Find where the given text appears and provide that cell's center as (x, y) coordinate. 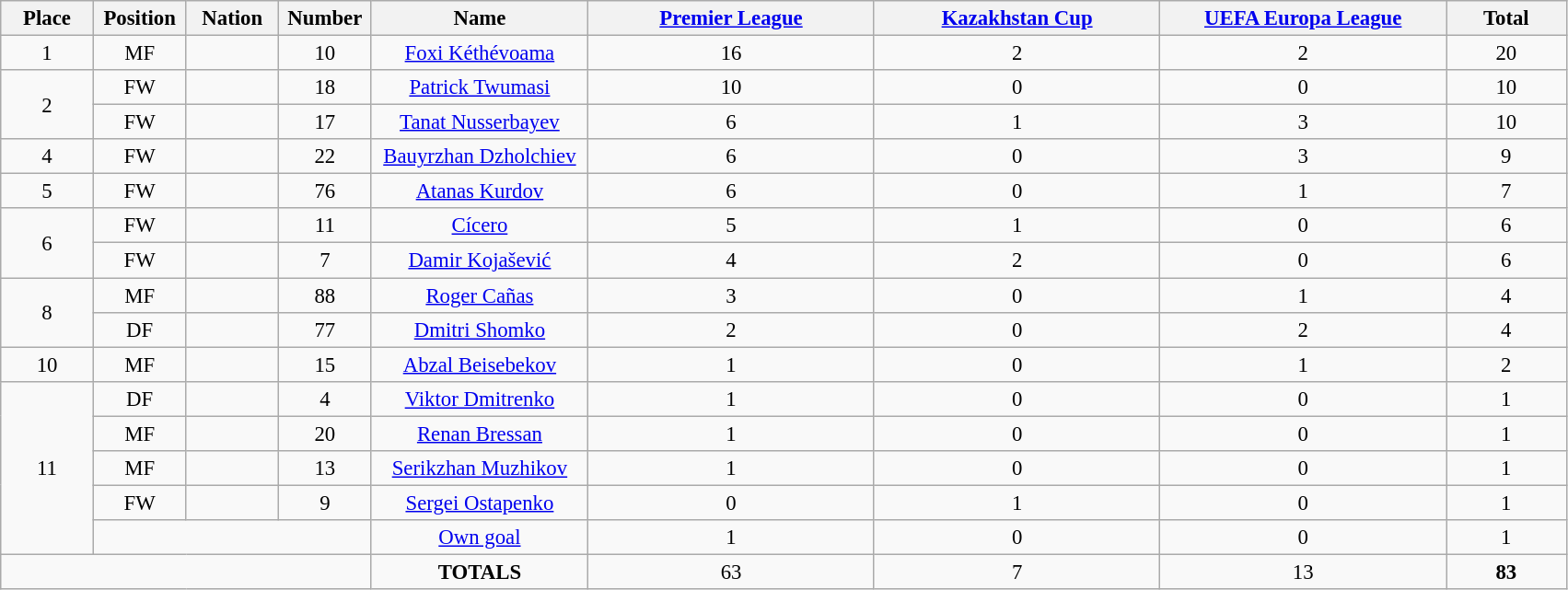
TOTALS (480, 572)
17 (326, 122)
76 (326, 191)
Serikzhan Muzhikov (480, 469)
Number (326, 18)
8 (48, 313)
77 (326, 330)
18 (326, 87)
Premier League (731, 18)
Roger Cañas (480, 295)
Atanas Kurdov (480, 191)
Own goal (480, 538)
Abzal Beisebekov (480, 364)
Cícero (480, 226)
83 (1506, 572)
Damir Kojašević (480, 260)
Foxi Kéthévoama (480, 53)
Kazakhstan Cup (1016, 18)
Viktor Dmitrenko (480, 399)
Place (48, 18)
Dmitri Shomko (480, 330)
22 (326, 156)
63 (731, 572)
Renan Bressan (480, 434)
Total (1506, 18)
Position (140, 18)
Sergei Ostapenko (480, 503)
16 (731, 53)
15 (326, 364)
Patrick Twumasi (480, 87)
Bauyrzhan Dzholchiev (480, 156)
Name (480, 18)
Nation (232, 18)
Tanat Nusserbayev (480, 122)
UEFA Europa League (1304, 18)
88 (326, 295)
